Provide the (x, y) coordinate of the cell's center where the given text is located.  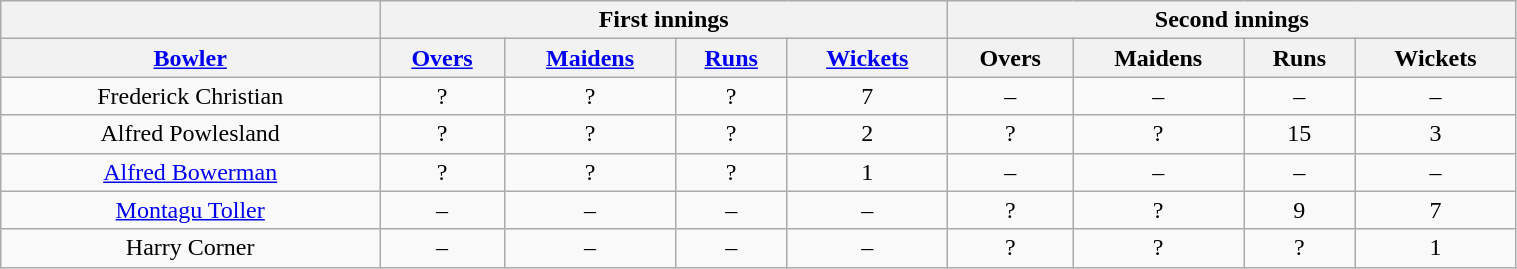
Alfred Powlesland (190, 134)
Alfred Bowerman (190, 172)
Frederick Christian (190, 96)
First innings (664, 20)
3 (1436, 134)
Harry Corner (190, 248)
Montagu Toller (190, 210)
15 (1300, 134)
Second innings (1232, 20)
2 (868, 134)
Bowler (190, 58)
9 (1300, 210)
